Search for the cell housing the specified text and yield its (X, Y) center coordinate. 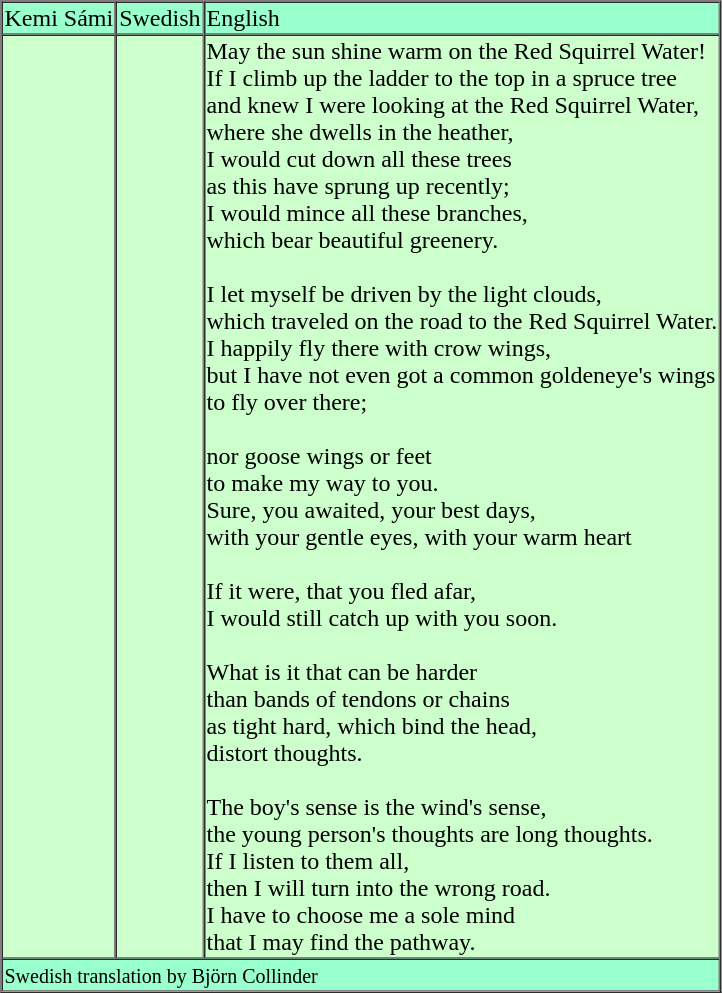
Kemi Sámi (60, 18)
Swedish translation by Björn Collinder (362, 974)
Swedish (160, 18)
English (462, 18)
